Scan for the cell matching the given text and deliver its [X, Y] coordinate at center. 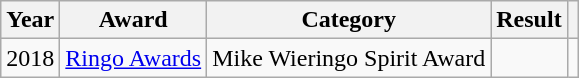
Mike Wieringo Spirit Award [349, 58]
Category [349, 20]
Award [134, 20]
Year [30, 20]
2018 [30, 58]
Result [529, 20]
Ringo Awards [134, 58]
